Determine the (X, Y) coordinate at the center of the cell enclosing the given text.  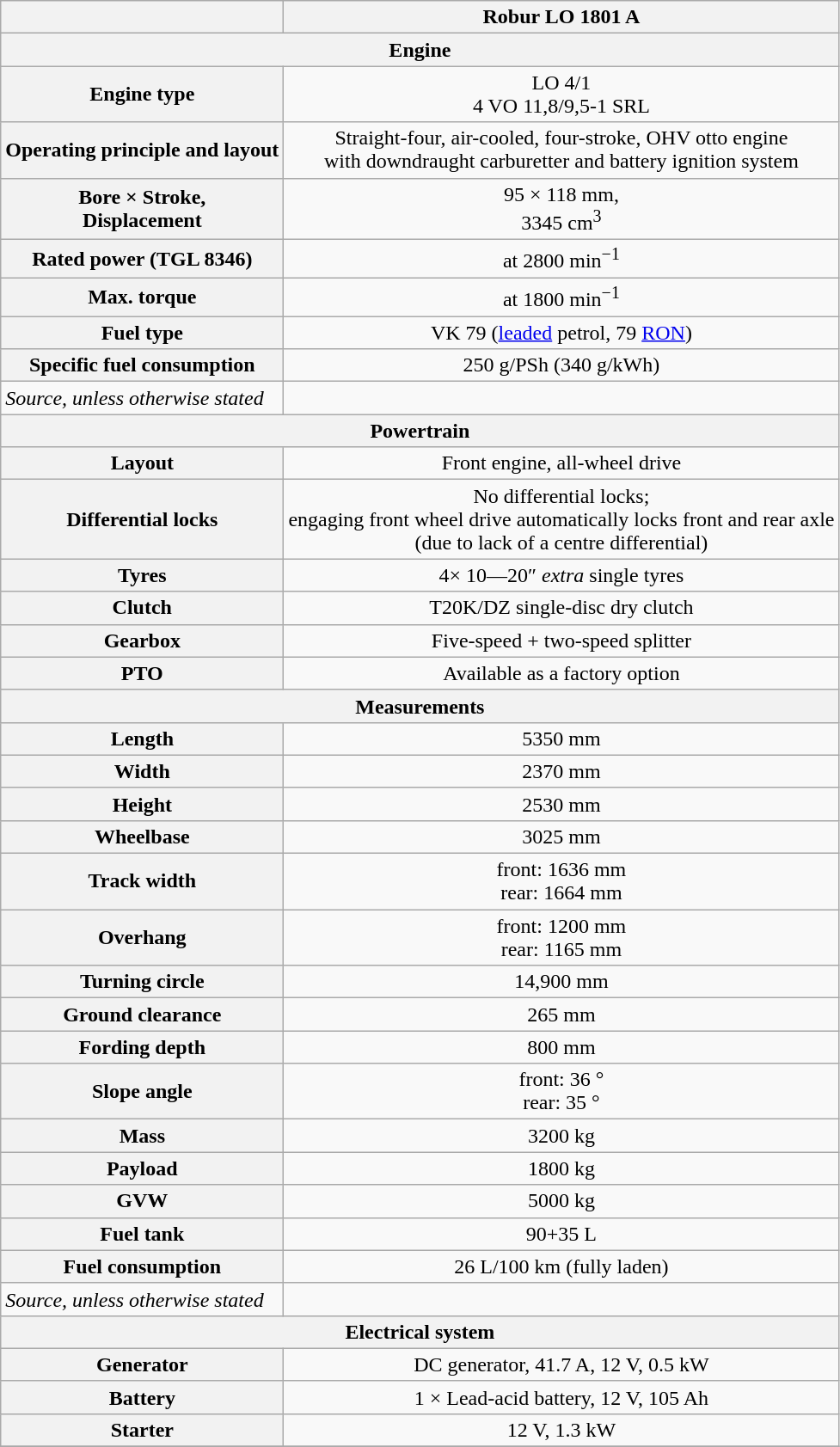
265 mm (561, 1015)
Payload (143, 1168)
800 mm (561, 1047)
Rated power (TGL 8346) (143, 260)
Front engine, all-wheel drive (561, 463)
DC generator, 41.7 A, 12 V, 0.5 kW (561, 1364)
LO 4/14 VO 11,8/9,5-1 SRL (561, 95)
Robur LO 1801 A (561, 17)
Height (143, 804)
Length (143, 739)
Fuel tank (143, 1234)
PTO (143, 673)
12 V, 1.3 kW (561, 1431)
T20K/DZ single-disc dry clutch (561, 608)
Overhang (143, 937)
Starter (143, 1431)
Five-speed + two-speed splitter (561, 641)
2370 mm (561, 771)
VK 79 (leaded petrol, 79 RON) (561, 333)
Slope angle (143, 1092)
3025 mm (561, 837)
1800 kg (561, 1168)
GVW (143, 1201)
No differential locks;engaging front wheel drive automatically locks front and rear axle(due to lack of a centre differential) (561, 519)
Engine type (143, 95)
Available as a factory option (561, 673)
250 g/PSh (340 g/kWh) (561, 365)
3200 kg (561, 1136)
Tyres (143, 575)
at 1800 min−1 (561, 297)
95 × 118 mm,3345 cm3 (561, 209)
Layout (143, 463)
26 L/100 km (fully laden) (561, 1266)
Fuel consumption (143, 1266)
Generator (143, 1364)
Operating principle and layout (143, 150)
Turning circle (143, 982)
Battery (143, 1397)
Mass (143, 1136)
front: 1200 mmrear: 1165 mm (561, 937)
Fording depth (143, 1047)
Width (143, 771)
4× 10—20″ extra single tyres (561, 575)
5000 kg (561, 1201)
Measurements (420, 706)
Engine (420, 50)
Fuel type (143, 333)
2530 mm (561, 804)
at 2800 min−1 (561, 260)
Gearbox (143, 641)
Bore × Stroke,Displacement (143, 209)
Straight-four, air-cooled, four-stroke, OHV otto enginewith downdraught carburetter and battery ignition system (561, 150)
front: 1636 mmrear: 1664 mm (561, 882)
90+35 L (561, 1234)
5350 mm (561, 739)
Wheelbase (143, 837)
14,900 mm (561, 982)
Electrical system (420, 1332)
Powertrain (420, 431)
Ground clearance (143, 1015)
Max. torque (143, 297)
Specific fuel consumption (143, 365)
Track width (143, 882)
1 × Lead-acid battery, 12 V, 105 Ah (561, 1397)
Differential locks (143, 519)
Clutch (143, 608)
front: 36 °rear: 35 ° (561, 1092)
